Output the (X, Y) coordinate of the center of the cell containing the given text.  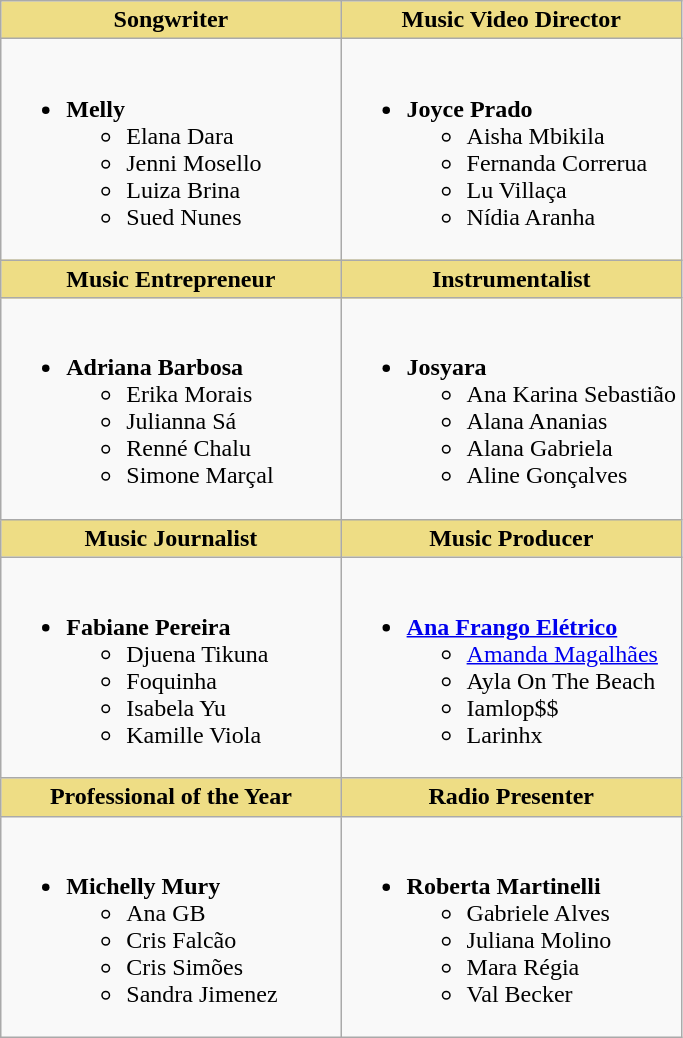
Music Entrepreneur (171, 279)
Music Journalist (171, 538)
Professional of the Year (171, 797)
Music Video Director (511, 20)
Fabiane PereiraDjuena TikunaFoquinhaIsabela YuKamille Viola (171, 668)
Radio Presenter (511, 797)
Adriana BarbosaErika MoraisJulianna SáRenné ChaluSimone Marçal (171, 408)
Songwriter (171, 20)
Instrumentalist (511, 279)
Joyce PradoAisha MbikilaFernanda CorreruaLu VillaçaNídia Aranha (511, 150)
Music Producer (511, 538)
MellyElana DaraJenni MoselloLuiza BrinaSued Nunes (171, 150)
Michelly MuryAna GBCris FalcãoCris SimõesSandra Jimenez (171, 926)
Roberta MartinelliGabriele AlvesJuliana MolinoMara RégiaVal Becker (511, 926)
JosyaraAna Karina SebastiãoAlana AnaniasAlana GabrielaAline Gonçalves (511, 408)
Ana Frango ElétricoAmanda MagalhãesAyla On The BeachIamlop$$Larinhx (511, 668)
